Capture the cell that displays the provided text and extract its [X, Y] central coordinate. 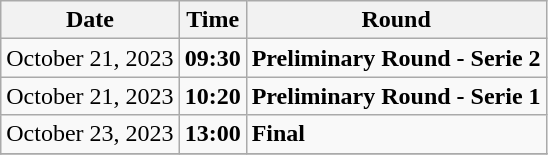
Date [90, 20]
09:30 [212, 58]
13:00 [212, 134]
Preliminary Round - Serie 1 [396, 96]
Time [212, 20]
Final [396, 134]
10:20 [212, 96]
Round [396, 20]
October 23, 2023 [90, 134]
Preliminary Round - Serie 2 [396, 58]
